Locate the cell with the specified text and output its [X, Y] center coordinate. 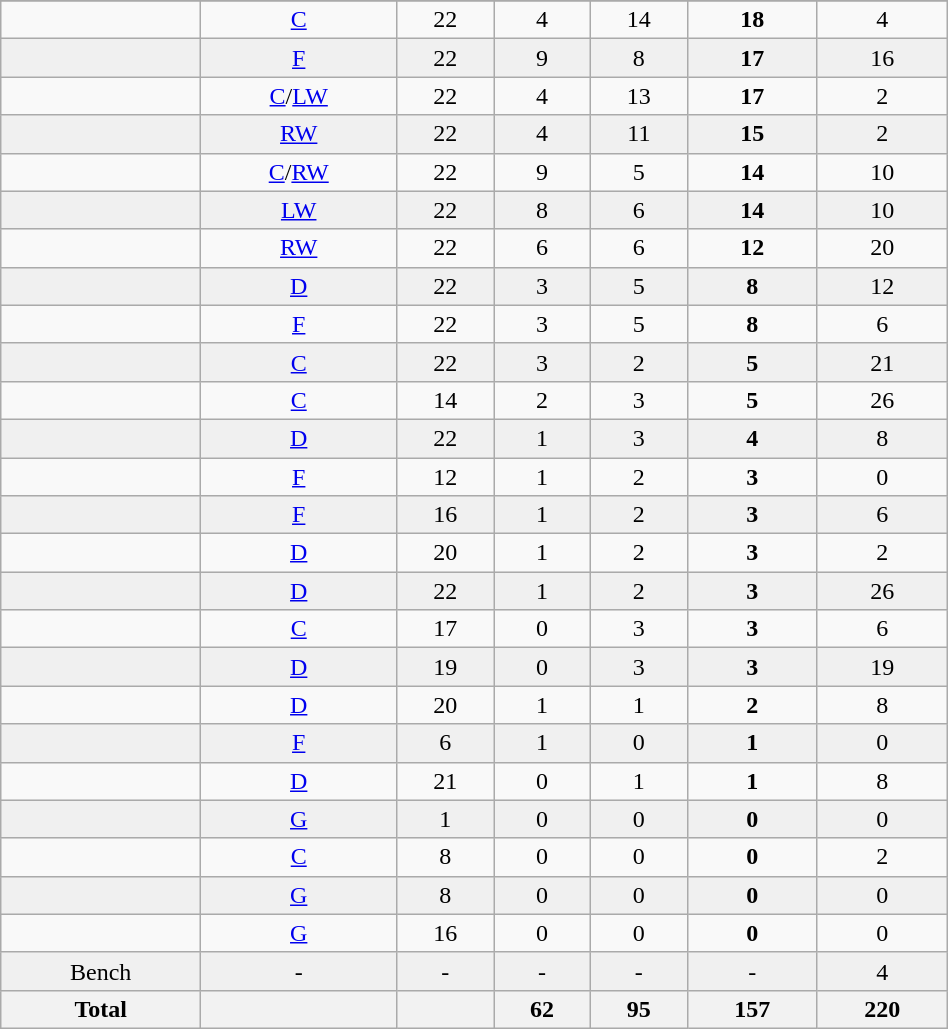
15 [752, 134]
Total [101, 1009]
LW [299, 210]
220 [882, 1009]
95 [638, 1009]
13 [638, 96]
C/RW [299, 172]
157 [752, 1009]
62 [542, 1009]
11 [638, 134]
18 [752, 20]
C/LW [299, 96]
Bench [101, 971]
